Return (x, y) of the center of cell containing provided text 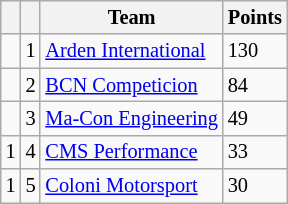
49 (255, 118)
Team (131, 17)
Arden International (131, 51)
4 (31, 152)
Coloni Motorsport (131, 186)
2 (31, 85)
33 (255, 152)
84 (255, 85)
Ma-Con Engineering (131, 118)
5 (31, 186)
3 (31, 118)
CMS Performance (131, 152)
Points (255, 17)
130 (255, 51)
30 (255, 186)
BCN Competicion (131, 85)
